Identify which cell holds the provided text, then report its (x, y) central coordinate. 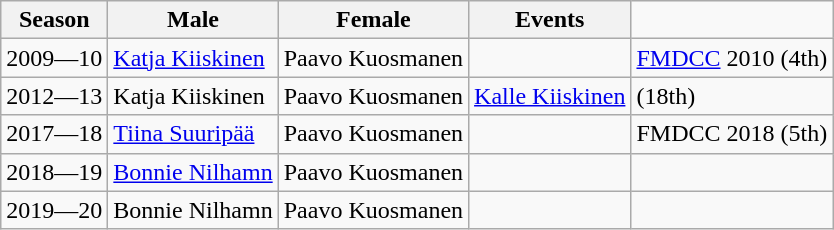
2018—19 (54, 172)
Tiina Suuripää (193, 134)
Female (373, 20)
Events (550, 20)
Season (54, 20)
(18th) (732, 96)
Kalle Kiiskinen (550, 96)
2017—18 (54, 134)
FMDCC 2010 (4th) (732, 58)
2019—20 (54, 210)
Male (193, 20)
FMDCC 2018 (5th) (732, 134)
2009—10 (54, 58)
2012—13 (54, 96)
